From the cell containing the given text, extract its center point as (X, Y) coordinate. 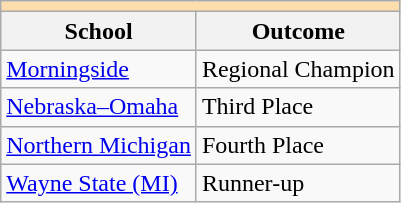
Outcome (298, 31)
Fourth Place (298, 145)
School (99, 31)
Morningside (99, 69)
Runner-up (298, 183)
Third Place (298, 107)
Northern Michigan (99, 145)
Wayne State (MI) (99, 183)
Nebraska–Omaha (99, 107)
Regional Champion (298, 69)
